Search for the cell housing the specified text and yield its [x, y] center coordinate. 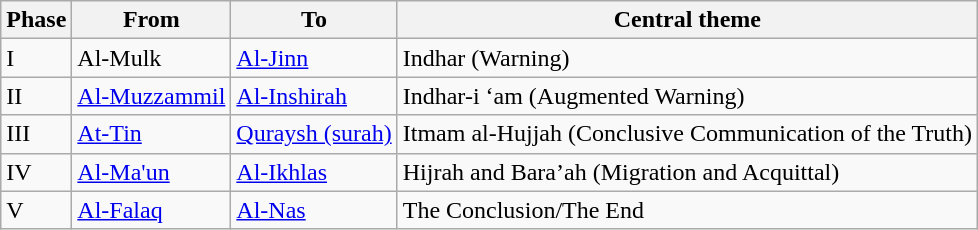
Quraysh (surah) [314, 134]
IV [36, 172]
The Conclusion/The End [687, 210]
Al-Ikhlas [314, 172]
V [36, 210]
To [314, 20]
III [36, 134]
Central theme [687, 20]
Itmam al-Hujjah (Conclusive Communication of the Truth) [687, 134]
II [36, 96]
Al-Inshirah [314, 96]
Al-Nas [314, 210]
Hijrah and Bara’ah (Migration and Acquittal) [687, 172]
I [36, 58]
Phase [36, 20]
Al-Falaq [152, 210]
Indhar-i ‘am (Augmented Warning) [687, 96]
Indhar (Warning) [687, 58]
From [152, 20]
Al-Muzzammil [152, 96]
Al-Jinn [314, 58]
At-Tin [152, 134]
Al-Ma'un [152, 172]
Al-Mulk [152, 58]
